Provide the (x, y) coordinate of the cell's center where the given text is located.  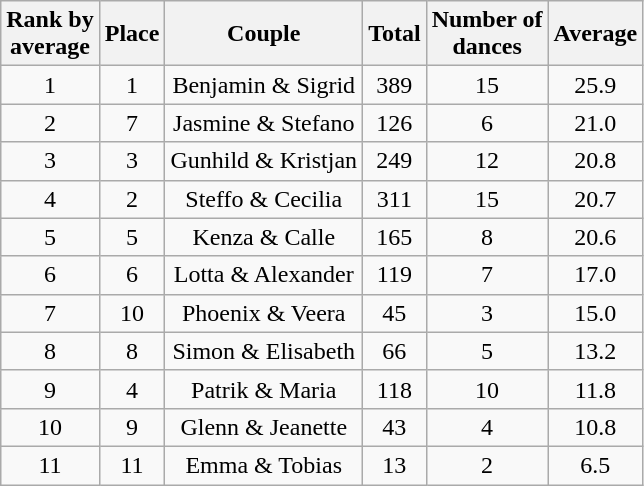
119 (395, 275)
20.6 (596, 237)
13 (395, 465)
11.8 (596, 389)
20.7 (596, 199)
13.2 (596, 351)
10.8 (596, 427)
17.0 (596, 275)
66 (395, 351)
25.9 (596, 85)
311 (395, 199)
126 (395, 123)
Couple (264, 34)
43 (395, 427)
Average (596, 34)
Phoenix & Veera (264, 313)
165 (395, 237)
118 (395, 389)
Lotta & Alexander (264, 275)
Total (395, 34)
21.0 (596, 123)
15.0 (596, 313)
Kenza & Calle (264, 237)
249 (395, 161)
Simon & Elisabeth (264, 351)
20.8 (596, 161)
Number of dances (487, 34)
Place (132, 34)
45 (395, 313)
6.5 (596, 465)
Jasmine & Stefano (264, 123)
Glenn & Jeanette (264, 427)
Patrik & Maria (264, 389)
Emma & Tobias (264, 465)
389 (395, 85)
Gunhild & Kristjan (264, 161)
12 (487, 161)
Benjamin & Sigrid (264, 85)
Steffo & Cecilia (264, 199)
Rank by average (50, 34)
